Locate the cell with the specified text and output its (X, Y) center coordinate. 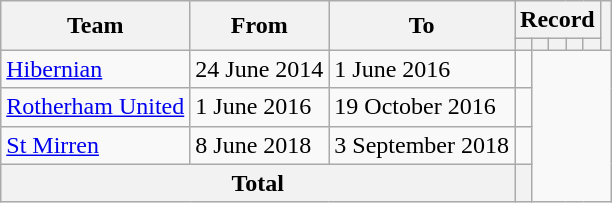
24 June 2014 (260, 69)
19 October 2016 (422, 107)
Hibernian (96, 69)
St Mirren (96, 145)
Team (96, 26)
8 June 2018 (260, 145)
3 September 2018 (422, 145)
Rotherham United (96, 107)
Record (558, 20)
From (260, 26)
Total (258, 183)
To (422, 26)
